From the cell containing the given text, extract its center point as (x, y) coordinate. 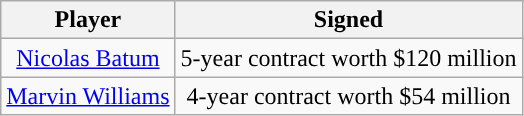
4-year contract worth $54 million (348, 96)
Nicolas Batum (88, 58)
Marvin Williams (88, 96)
5-year contract worth $120 million (348, 58)
Player (88, 20)
Signed (348, 20)
